Find where the given text appears and provide that cell's center as [x, y] coordinate. 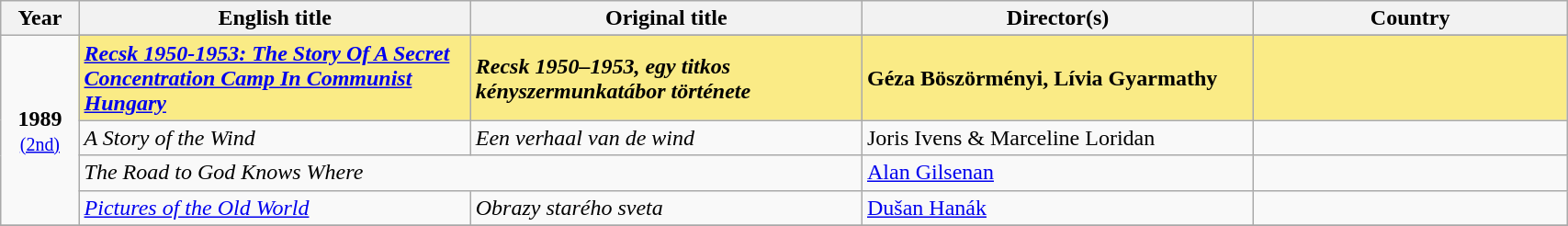
Dušan Hanák [1057, 208]
The Road to God Knows Where [470, 173]
Year [40, 18]
Director(s) [1057, 18]
Original title [666, 18]
Joris Ivens & Marceline Loridan [1057, 138]
Pictures of the Old World [275, 208]
Recsk 1950–1953, egy titkos kényszermunkatábor története [666, 78]
1989(2nd) [40, 130]
Een verhaal van de wind [666, 138]
Recsk 1950-1953: The Story Of A Secret Concentration Camp In Communist Hungary [275, 78]
A Story of the Wind [275, 138]
Country [1411, 18]
Obrazy starého sveta [666, 208]
English title [275, 18]
Géza Böszörményi, Lívia Gyarmathy [1057, 78]
Alan Gilsenan [1057, 173]
